For the text-containing cell, return its midpoint in (x, y) coordinate format. 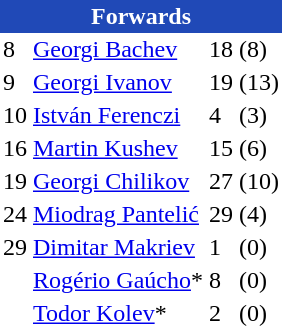
(6) (259, 148)
1 (221, 248)
24 (15, 214)
István Ferenczi (118, 116)
(4) (259, 214)
10 (15, 116)
(8) (259, 50)
4 (221, 116)
Dimitar Makriev (118, 248)
27 (221, 182)
Georgi Ivanov (118, 82)
16 (15, 148)
9 (15, 82)
18 (221, 50)
(3) (259, 116)
(13) (259, 82)
15 (221, 148)
Georgi Chilikov (118, 182)
Georgi Bachev (118, 50)
(10) (259, 182)
Miodrag Pantelić (118, 214)
Forwards (141, 16)
Martin Kushev (118, 148)
Rogério Gaúcho* (118, 280)
